Locate the cell with the specified text and output its [x, y] center coordinate. 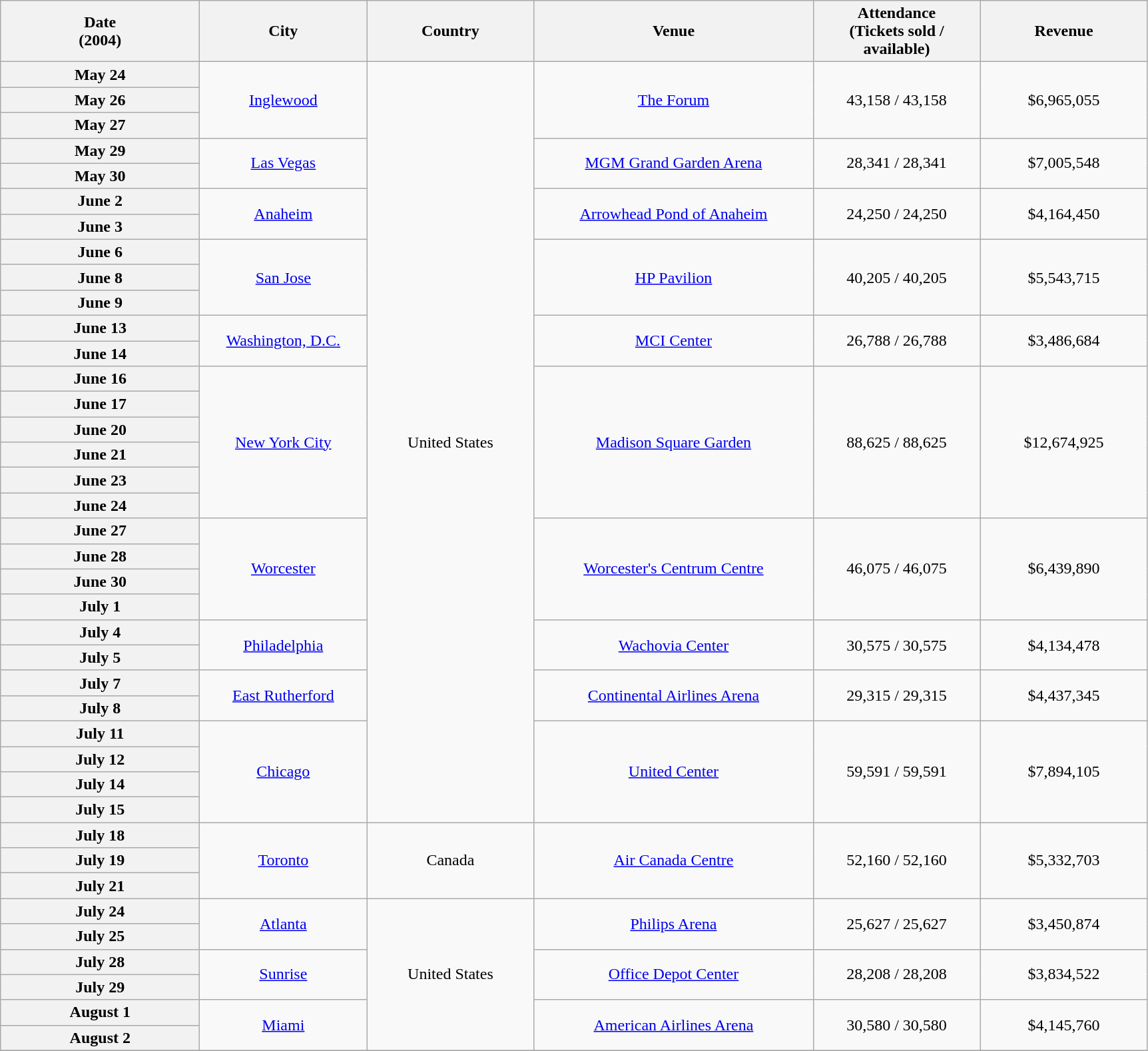
June 23 [100, 480]
Country [450, 31]
Continental Airlines Arena [674, 695]
July 21 [100, 886]
July 8 [100, 708]
$5,543,715 [1064, 277]
May 26 [100, 100]
Philadelphia [284, 645]
$4,145,760 [1064, 1025]
East Rutherford [284, 695]
Toronto [284, 861]
$12,674,925 [1064, 442]
Anaheim [284, 214]
June 21 [100, 455]
$4,164,450 [1064, 214]
43,158 / 43,158 [896, 100]
August 2 [100, 1038]
June 28 [100, 556]
July 12 [100, 759]
88,625 / 88,625 [896, 442]
Venue [674, 31]
July 4 [100, 632]
May 24 [100, 75]
American Airlines Arena [674, 1025]
July 25 [100, 936]
July 1 [100, 607]
Inglewood [284, 100]
Date(2004) [100, 31]
$3,450,874 [1064, 924]
San Jose [284, 277]
July 14 [100, 785]
The Forum [674, 100]
Las Vegas [284, 163]
July 29 [100, 987]
MGM Grand Garden Arena [674, 163]
HP Pavilion [674, 277]
40,205 / 40,205 [896, 277]
May 30 [100, 176]
July 15 [100, 810]
June 9 [100, 302]
$6,965,055 [1064, 100]
June 14 [100, 354]
30,575 / 30,575 [896, 645]
46,075 / 46,075 [896, 569]
$5,332,703 [1064, 861]
Atlanta [284, 924]
$3,834,522 [1064, 974]
Revenue [1064, 31]
30,580 / 30,580 [896, 1025]
June 30 [100, 581]
July 24 [100, 911]
Office Depot Center [674, 974]
59,591 / 59,591 [896, 771]
June 6 [100, 252]
Attendance(Tickets sold / available) [896, 31]
29,315 / 29,315 [896, 695]
June 17 [100, 404]
Sunrise [284, 974]
July 18 [100, 835]
June 24 [100, 506]
Air Canada Centre [674, 861]
City [284, 31]
$7,005,548 [1064, 163]
Arrowhead Pond of Anaheim [674, 214]
24,250 / 24,250 [896, 214]
$7,894,105 [1064, 771]
July 7 [100, 683]
Worcester's Centrum Centre [674, 569]
July 19 [100, 861]
Philips Arena [674, 924]
July 28 [100, 962]
Miami [284, 1025]
Worcester [284, 569]
$6,439,890 [1064, 569]
26,788 / 26,788 [896, 340]
Wachovia Center [674, 645]
June 27 [100, 531]
Washington, D.C. [284, 340]
Chicago [284, 771]
$3,486,684 [1064, 340]
$4,134,478 [1064, 645]
July 5 [100, 657]
August 1 [100, 1012]
June 8 [100, 277]
May 27 [100, 125]
United Center [674, 771]
28,341 / 28,341 [896, 163]
June 2 [100, 201]
June 3 [100, 226]
Canada [450, 861]
June 20 [100, 430]
$4,437,345 [1064, 695]
June 13 [100, 328]
52,160 / 52,160 [896, 861]
May 29 [100, 151]
Madison Square Garden [674, 442]
New York City [284, 442]
MCI Center [674, 340]
June 16 [100, 379]
28,208 / 28,208 [896, 974]
25,627 / 25,627 [896, 924]
July 11 [100, 733]
